Search for the cell housing the specified text and yield its [X, Y] center coordinate. 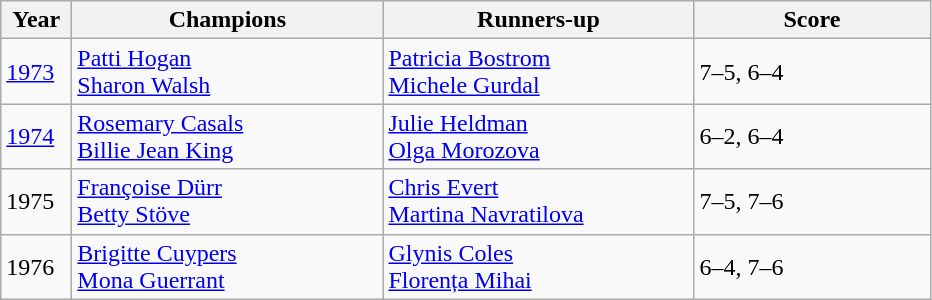
1974 [36, 136]
Brigitte Cuypers Mona Guerrant [228, 266]
6–2, 6–4 [812, 136]
Patricia Bostrom Michele Gurdal [538, 72]
1973 [36, 72]
Rosemary Casals Billie Jean King [228, 136]
6–4, 7–6 [812, 266]
Chris Evert Martina Navratilova [538, 202]
Julie Heldman Olga Morozova [538, 136]
7–5, 7–6 [812, 202]
Runners-up [538, 20]
Score [812, 20]
Champions [228, 20]
Year [36, 20]
1975 [36, 202]
7–5, 6–4 [812, 72]
Françoise Dürr Betty Stöve [228, 202]
Glynis Coles Florența Mihai [538, 266]
1976 [36, 266]
Patti Hogan Sharon Walsh [228, 72]
